Extract the (X, Y) coordinate from the center of the cell holding the provided text.  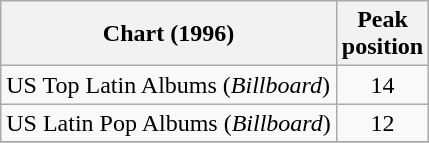
Chart (1996) (169, 34)
US Top Latin Albums (Billboard) (169, 85)
US Latin Pop Albums (Billboard) (169, 123)
14 (382, 85)
Peakposition (382, 34)
12 (382, 123)
